Determine the [x, y] coordinate at the center of the cell enclosing the given text.  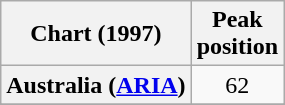
Australia (ARIA) [96, 85]
Peakposition [237, 34]
62 [237, 85]
Chart (1997) [96, 34]
